From the cell containing the given text, extract its center point as (X, Y) coordinate. 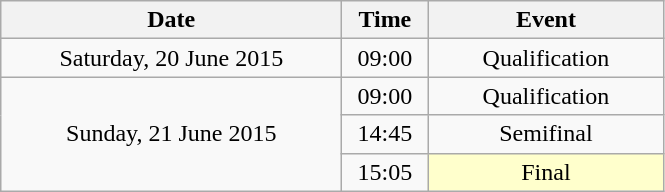
Saturday, 20 June 2015 (172, 58)
Date (172, 20)
15:05 (385, 172)
Event (546, 20)
Sunday, 21 June 2015 (172, 134)
Final (546, 172)
Semifinal (546, 134)
Time (385, 20)
14:45 (385, 134)
